Extract the (X, Y) coordinate from the center of the cell holding the provided text.  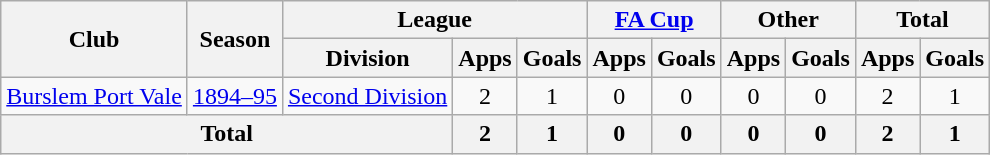
Division (367, 58)
FA Cup (654, 20)
Season (234, 39)
Second Division (367, 96)
Other (788, 20)
Club (94, 39)
1894–95 (234, 96)
Burslem Port Vale (94, 96)
League (434, 20)
